Identify which cell holds the provided text, then report its [x, y] central coordinate. 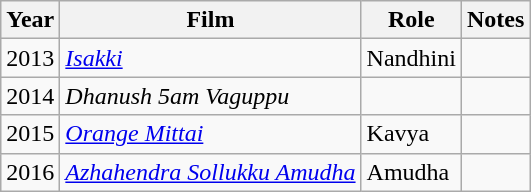
2015 [30, 134]
Amudha [411, 172]
Orange Mittai [210, 134]
Film [210, 20]
Dhanush 5am Vaguppu [210, 96]
Azhahendra Sollukku Amudha [210, 172]
Isakki [210, 58]
2014 [30, 96]
Nandhini [411, 58]
Role [411, 20]
Kavya [411, 134]
2016 [30, 172]
Notes [495, 20]
Year [30, 20]
2013 [30, 58]
